Return the [X, Y] coordinate for the center point of the cell that contains the specified text.  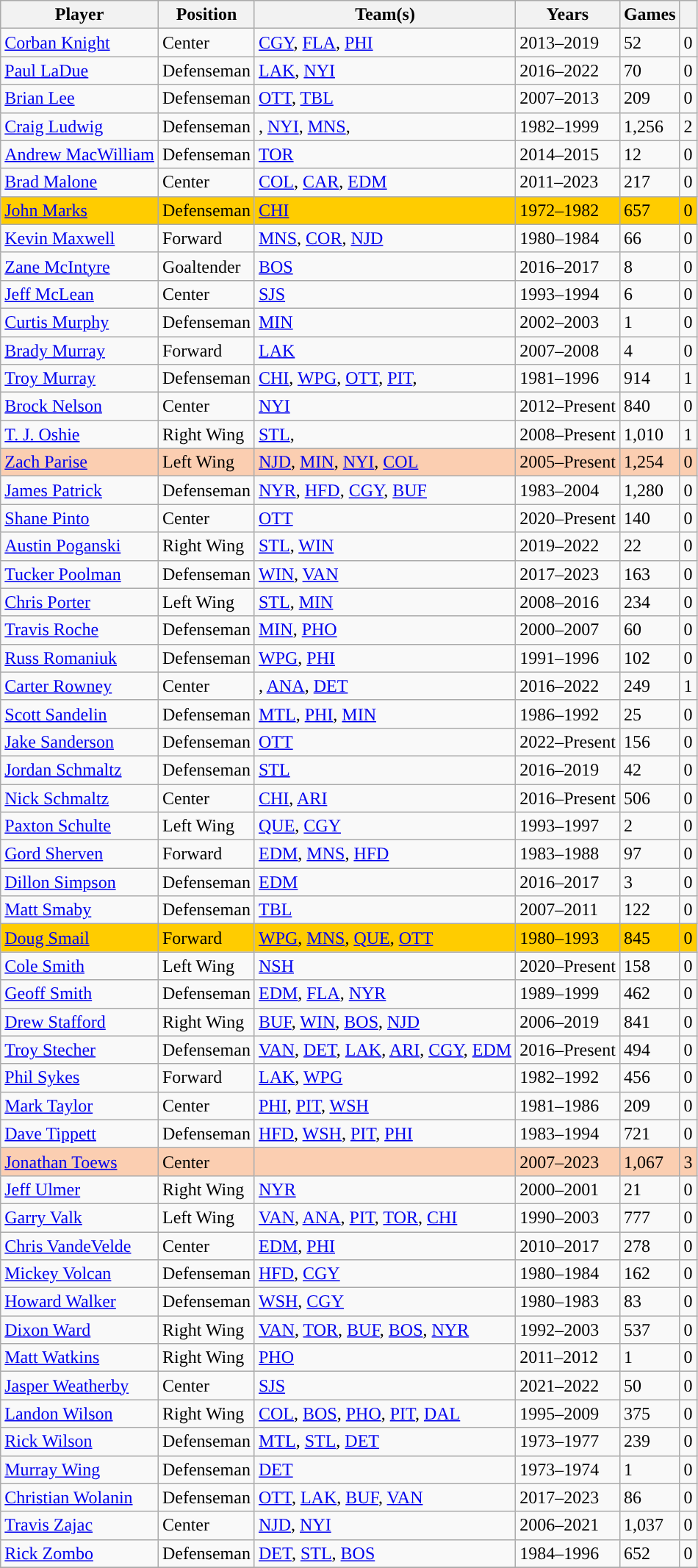
EDM [385, 882]
375 [650, 1414]
1993–1994 [568, 294]
CHI [385, 210]
STL [385, 770]
James Patrick [79, 490]
2007–2008 [568, 351]
DET, STL, BOS [385, 1553]
Dillon Simpson [79, 882]
Matt Watkins [79, 1358]
Andrew MacWilliam [79, 154]
83 [650, 1302]
Goaltender [206, 266]
8 [650, 266]
Curtis Murphy [79, 322]
CHI, WPG, OTT, PIT, [385, 379]
2007–2013 [568, 99]
217 [650, 182]
Troy Murray [79, 379]
CHI, ARI [385, 798]
Mickey Volcan [79, 1274]
777 [650, 1217]
163 [650, 574]
WIN, VAN [385, 574]
VAN, DET, LAK, ARI, CGY, EDM [385, 1050]
249 [650, 686]
OTT, TBL [385, 99]
2000–2001 [568, 1189]
PHI, PIT, WSH [385, 1106]
2008–Present [568, 434]
2002–2003 [568, 322]
QUE, CGY [385, 826]
2011–2023 [568, 182]
NYR, HFD, CGY, BUF [385, 490]
2021–2022 [568, 1386]
Chris VandeVelde [79, 1246]
OTT, LAK, BUF, VAN [385, 1497]
721 [650, 1134]
2007–2011 [568, 910]
LAK, NYI [385, 71]
, ANA, DET [385, 686]
Travis Zajac [79, 1525]
6 [650, 294]
Craig Ludwig [79, 126]
1980–1983 [568, 1302]
652 [650, 1553]
537 [650, 1330]
Position [206, 15]
HFD, WSH, PIT, PHI [385, 1134]
BUF, WIN, BOS, NJD [385, 1022]
Corban Knight [79, 43]
Team(s) [385, 15]
Matt Smaby [79, 910]
Chris Porter [79, 602]
NJD, MIN, NYI, COL [385, 462]
462 [650, 994]
WPG, MNS, QUE, OTT [385, 938]
1,067 [650, 1161]
Shane Pinto [79, 518]
102 [650, 658]
EDM, MNS, HFD [385, 854]
22 [650, 546]
NJD, NYI [385, 1525]
2007–2023 [568, 1161]
Gord Sherven [79, 854]
840 [650, 407]
VAN, TOR, BUF, BOS, NYR [385, 1330]
Dixon Ward [79, 1330]
12 [650, 154]
WPG, PHI [385, 658]
EDM, PHI [385, 1246]
2010–2017 [568, 1246]
1973–1977 [568, 1442]
TBL [385, 910]
1982–1992 [568, 1078]
21 [650, 1189]
2008–2016 [568, 602]
1,010 [650, 434]
Brian Lee [79, 99]
158 [650, 966]
Doug Smail [79, 938]
HFD, CGY [385, 1274]
Paul LaDue [79, 71]
66 [650, 238]
4 [650, 351]
Years [568, 15]
841 [650, 1022]
Murray Wing [79, 1469]
50 [650, 1386]
STL, MIN [385, 602]
Carter Rowney [79, 686]
914 [650, 379]
97 [650, 854]
Phil Sykes [79, 1078]
Cole Smith [79, 966]
Jonathan Toews [79, 1161]
Rick Wilson [79, 1442]
Tucker Poolman [79, 574]
86 [650, 1497]
1983–1994 [568, 1134]
1995–2009 [568, 1414]
COL, BOS, PHO, PIT, DAL [385, 1414]
Drew Stafford [79, 1022]
2013–2019 [568, 43]
Paxton Schulte [79, 826]
2016–2019 [568, 770]
162 [650, 1274]
1972–1982 [568, 210]
1983–1988 [568, 854]
Austin Poganski [79, 546]
845 [650, 938]
CGY, FLA, PHI [385, 43]
Garry Valk [79, 1217]
John Marks [79, 210]
Games [650, 15]
1993–1997 [568, 826]
278 [650, 1246]
156 [650, 742]
LAK [385, 351]
1973–1974 [568, 1469]
T. J. Oshie [79, 434]
456 [650, 1078]
1991–1996 [568, 658]
NYI [385, 407]
Jeff Ulmer [79, 1189]
1992–2003 [568, 1330]
2019–2022 [568, 546]
239 [650, 1442]
52 [650, 43]
1,256 [650, 126]
2014–2015 [568, 154]
EDM, FLA, NYR [385, 994]
25 [650, 714]
VAN, ANA, PIT, TOR, CHI [385, 1217]
COL, CAR, EDM [385, 182]
MIN, PHO [385, 630]
1,280 [650, 490]
Jordan Schmaltz [79, 770]
2000–2007 [568, 630]
2012–Present [568, 407]
Geoff Smith [79, 994]
1980–1993 [568, 938]
1986–1992 [568, 714]
1981–1986 [568, 1106]
Dave Tippett [79, 1134]
Brad Malone [79, 182]
1982–1999 [568, 126]
Kevin Maxwell [79, 238]
60 [650, 630]
42 [650, 770]
MIN [385, 322]
Brock Nelson [79, 407]
122 [650, 910]
2006–2019 [568, 1022]
Zane McIntyre [79, 266]
1989–1999 [568, 994]
MNS, COR, NJD [385, 238]
2022–Present [568, 742]
WSH, CGY [385, 1302]
Scott Sandelin [79, 714]
70 [650, 71]
NSH [385, 966]
TOR [385, 154]
Landon Wilson [79, 1414]
1990–2003 [568, 1217]
BOS [385, 266]
506 [650, 798]
STL, [385, 434]
1,037 [650, 1525]
1984–1996 [568, 1553]
LAK, WPG [385, 1078]
Nick Schmaltz [79, 798]
657 [650, 210]
Christian Wolanin [79, 1497]
Travis Roche [79, 630]
Jasper Weatherby [79, 1386]
2005–Present [568, 462]
Jake Sanderson [79, 742]
234 [650, 602]
Mark Taylor [79, 1106]
140 [650, 518]
1983–2004 [568, 490]
STL, WIN [385, 546]
MTL, STL, DET [385, 1442]
Brady Murray [79, 351]
1,254 [650, 462]
Zach Parise [79, 462]
494 [650, 1050]
2006–2021 [568, 1525]
1981–1996 [568, 379]
Russ Romaniuk [79, 658]
Player [79, 15]
, NYI, MNS, [385, 126]
Jeff McLean [79, 294]
MTL, PHI, MIN [385, 714]
DET [385, 1469]
PHO [385, 1358]
NYR [385, 1189]
Troy Stecher [79, 1050]
2011–2012 [568, 1358]
Howard Walker [79, 1302]
Rick Zombo [79, 1553]
